Scan for the cell matching the given text and deliver its [x, y] coordinate at center. 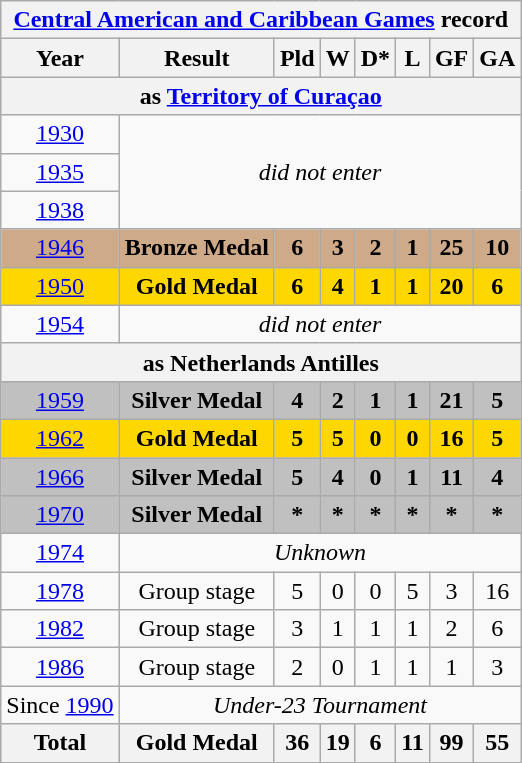
1950 [60, 286]
Year [60, 58]
as Netherlands Antilles [261, 362]
1946 [60, 248]
Central American and Caribbean Games record [261, 20]
Bronze Medal [196, 248]
1954 [60, 324]
Since 1990 [60, 705]
Under-23 Tournament [320, 705]
36 [297, 743]
1959 [60, 400]
D* [375, 58]
1935 [60, 172]
99 [451, 743]
21 [451, 400]
L [413, 58]
1986 [60, 667]
W [338, 58]
Unknown [320, 553]
1930 [60, 134]
Result [196, 58]
20 [451, 286]
Pld [297, 58]
as Territory of Curaçao [261, 96]
25 [451, 248]
1970 [60, 515]
1974 [60, 553]
10 [498, 248]
GF [451, 58]
1938 [60, 210]
55 [498, 743]
1962 [60, 438]
Total [60, 743]
1982 [60, 629]
GA [498, 58]
19 [338, 743]
1978 [60, 591]
1966 [60, 477]
